Capture the cell that displays the provided text and extract its [X, Y] central coordinate. 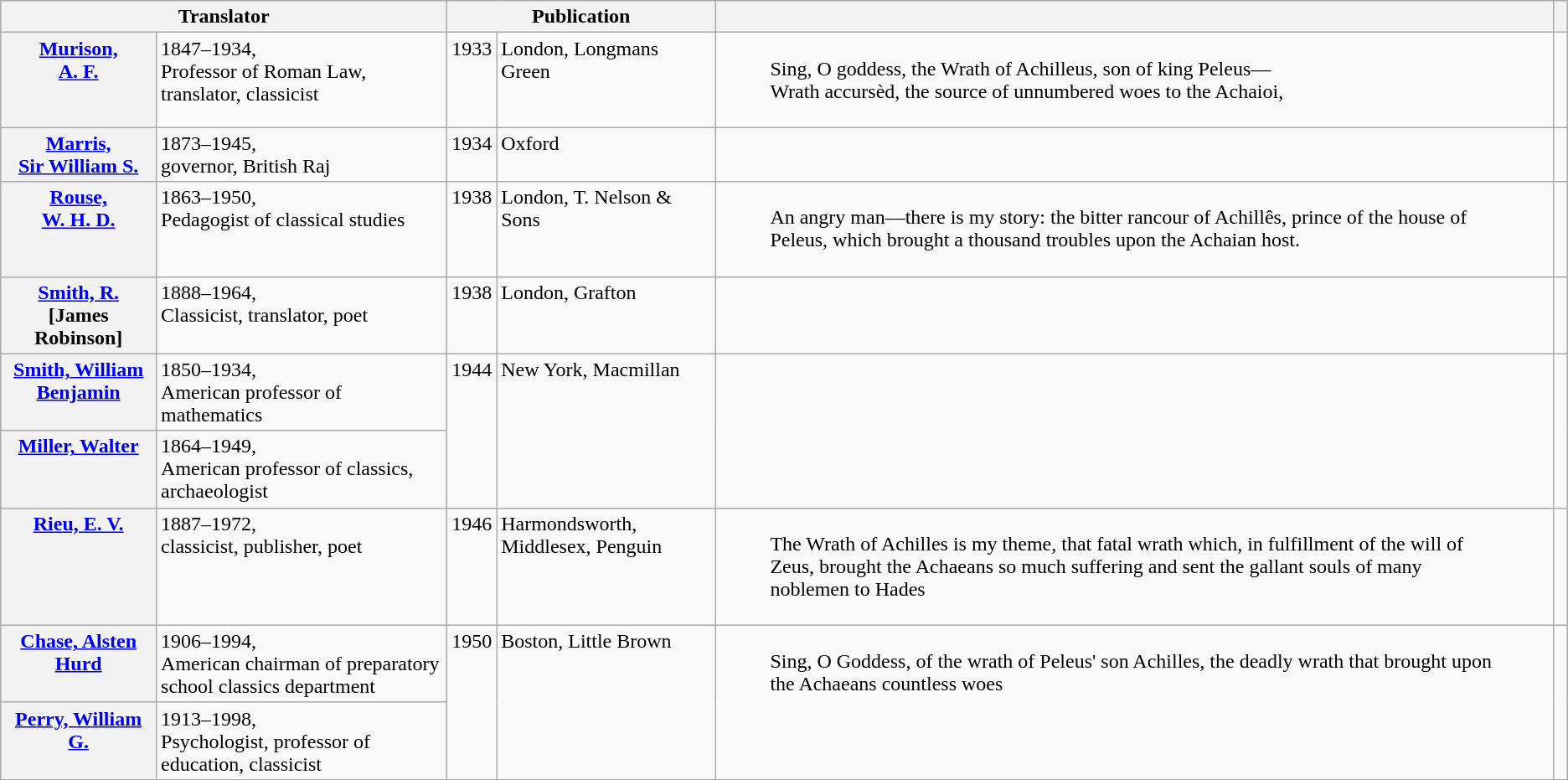
1906–1994,American chairman of preparatory school classics department [302, 664]
Chase, Alsten Hurd [79, 664]
1873–1945,governor, British Raj [302, 154]
London, Grafton [606, 315]
1863–1950,Pedagogist of classical studies [302, 230]
1888–1964,Classicist, translator, poet [302, 315]
1946 [472, 566]
Smith, William Benjamin [79, 392]
Boston, Little Brown [606, 702]
Marris,Sir William S. [79, 154]
Smith, R.[James Robinson] [79, 315]
London, T. Nelson & Sons [606, 230]
Translator [224, 17]
Miller, Walter [79, 469]
Rouse,W. H. D. [79, 230]
Rieu, E. V. [79, 566]
1950 [472, 702]
Murison,A. F. [79, 80]
Harmondsworth, Middlesex, Penguin [606, 566]
1847–1934,Professor of Roman Law, translator, classicist [302, 80]
1864–1949,American professor of classics, archaeologist [302, 469]
London, Longmans Green [606, 80]
1887–1972,classicist, publisher, poet [302, 566]
Publication [581, 17]
1933 [472, 80]
Sing, O Goddess, of the wrath of Peleus' son Achilles, the deadly wrath that brought upon the Achaeans countless woes [1134, 702]
1850–1934,American professor of mathematics [302, 392]
1913–1998,Psychologist, professor of education, classicist [302, 741]
1944 [472, 431]
Perry, William G. [79, 741]
New York, Macmillan [606, 431]
Sing, O goddess, the Wrath of Achilleus, son of king Peleus—Wrath accursèd, the source of unnumbered woes to the Achaioi, [1134, 80]
Oxford [606, 154]
1934 [472, 154]
